Scan for the cell matching the given text and deliver its (X, Y) coordinate at center. 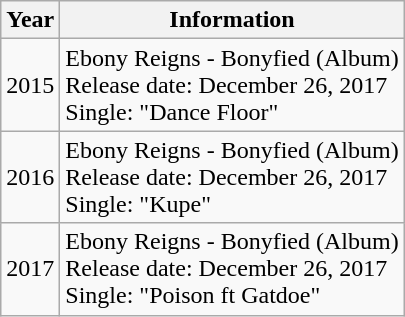
2015 (30, 85)
Ebony Reigns - Bonyfied (Album)Release date: December 26, 2017Single: "Dance Floor" (232, 85)
Year (30, 20)
2017 (30, 269)
Ebony Reigns - Bonyfied (Album)Release date: December 26, 2017Single: "Kupe" (232, 177)
Information (232, 20)
2016 (30, 177)
Ebony Reigns - Bonyfied (Album)Release date: December 26, 2017Single: "Poison ft Gatdoe" (232, 269)
